Detect which cell encompasses the target text, then output its (x, y) center coordinate. 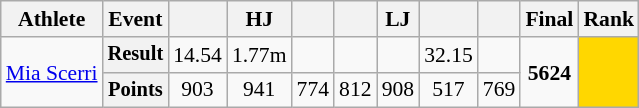
Athlete (52, 19)
Final (549, 19)
Rank (608, 19)
517 (448, 90)
HJ (260, 19)
LJ (398, 19)
774 (314, 90)
1.77m (260, 55)
Result (136, 55)
903 (198, 90)
769 (500, 90)
32.15 (448, 55)
Points (136, 90)
812 (356, 90)
Event (136, 19)
14.54 (198, 55)
941 (260, 90)
Mia Scerri (52, 72)
908 (398, 90)
5624 (549, 72)
